For the text-containing cell, return its midpoint in (x, y) coordinate format. 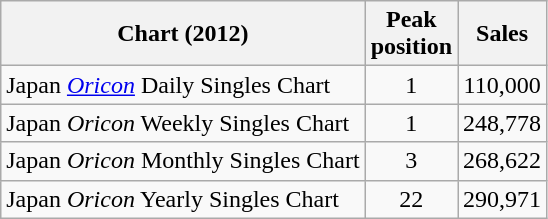
Japan Oricon Monthly Singles Chart (183, 161)
Sales (502, 34)
268,622 (502, 161)
3 (411, 161)
110,000 (502, 85)
Chart (2012) (183, 34)
22 (411, 199)
Japan Oricon Daily Singles Chart (183, 85)
Japan Oricon Weekly Singles Chart (183, 123)
Japan Oricon Yearly Singles Chart (183, 199)
248,778 (502, 123)
290,971 (502, 199)
Peakposition (411, 34)
